Find where the given text appears and provide that cell's center as (x, y) coordinate. 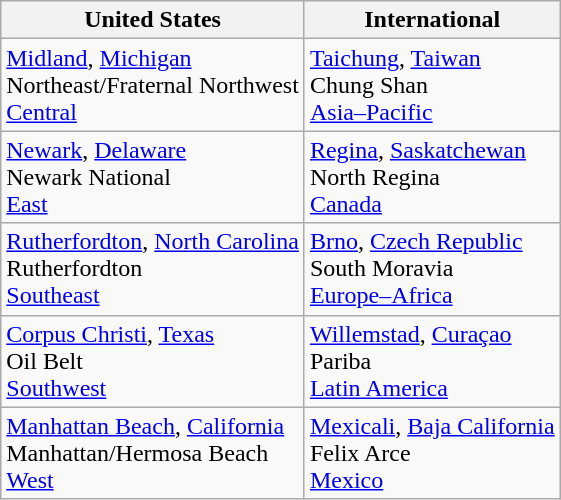
Midland, Michigan Northeast/Fraternal Northwest Central (153, 85)
United States (153, 20)
Regina, Saskatchewan North Regina Canada (432, 177)
Taichung, Taiwan Chung Shan Asia–Pacific (432, 85)
Rutherfordton, North Carolina Rutherfordton Southeast (153, 269)
Brno, Czech Republic South Moravia Europe–Africa (432, 269)
Corpus Christi, Texas Oil Belt Southwest (153, 361)
International (432, 20)
Newark, Delaware Newark National East (153, 177)
Manhattan Beach, California Manhattan/Hermosa Beach West (153, 453)
Mexicali, Baja California Felix Arce Mexico (432, 453)
Willemstad, Curaçao Pariba Latin America (432, 361)
